Provide the [x, y] coordinate of the cell's center where the given text is located.  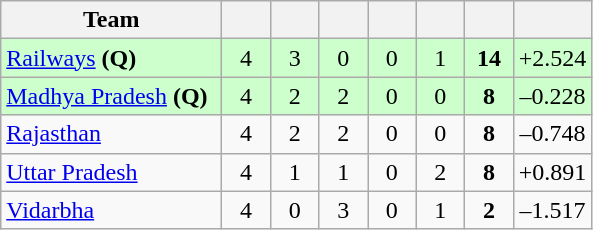
14 [490, 58]
+0.891 [552, 172]
–1.517 [552, 210]
Rajasthan [112, 134]
–0.228 [552, 96]
+2.524 [552, 58]
Railways (Q) [112, 58]
–0.748 [552, 134]
Madhya Pradesh (Q) [112, 96]
Vidarbha [112, 210]
Uttar Pradesh [112, 172]
Team [112, 20]
